Provide the (x, y) coordinate of the cell's center where the given text is located.  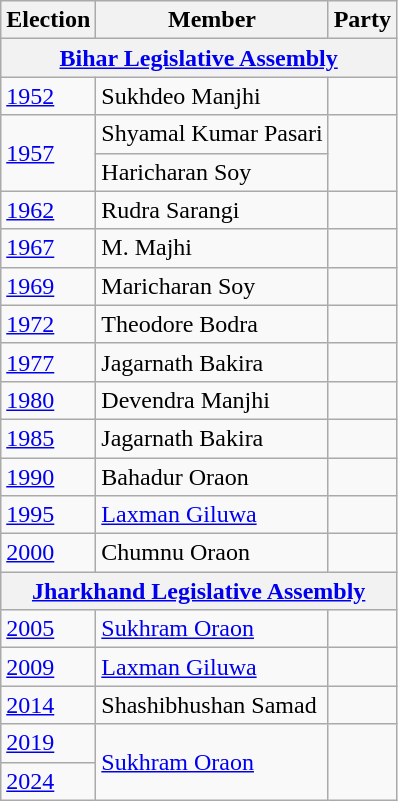
1977 (48, 362)
1995 (48, 515)
Theodore Bodra (212, 324)
Bahadur Oraon (212, 477)
1972 (48, 324)
1980 (48, 400)
2014 (48, 705)
Shashibhushan Samad (212, 705)
Devendra Manjhi (212, 400)
Bihar Legislative Assembly (199, 58)
Election (48, 20)
Jharkhand Legislative Assembly (199, 591)
2009 (48, 667)
1962 (48, 210)
2019 (48, 743)
Rudra Sarangi (212, 210)
1969 (48, 286)
Sukhdeo Manjhi (212, 96)
1990 (48, 477)
1967 (48, 248)
1957 (48, 153)
Chumnu Oraon (212, 553)
Haricharan Soy (212, 172)
2005 (48, 629)
Party (362, 20)
M. Majhi (212, 248)
Shyamal Kumar Pasari (212, 134)
1952 (48, 96)
Member (212, 20)
Maricharan Soy (212, 286)
2000 (48, 553)
1985 (48, 438)
2024 (48, 781)
